For the text-containing cell, return its midpoint in (x, y) coordinate format. 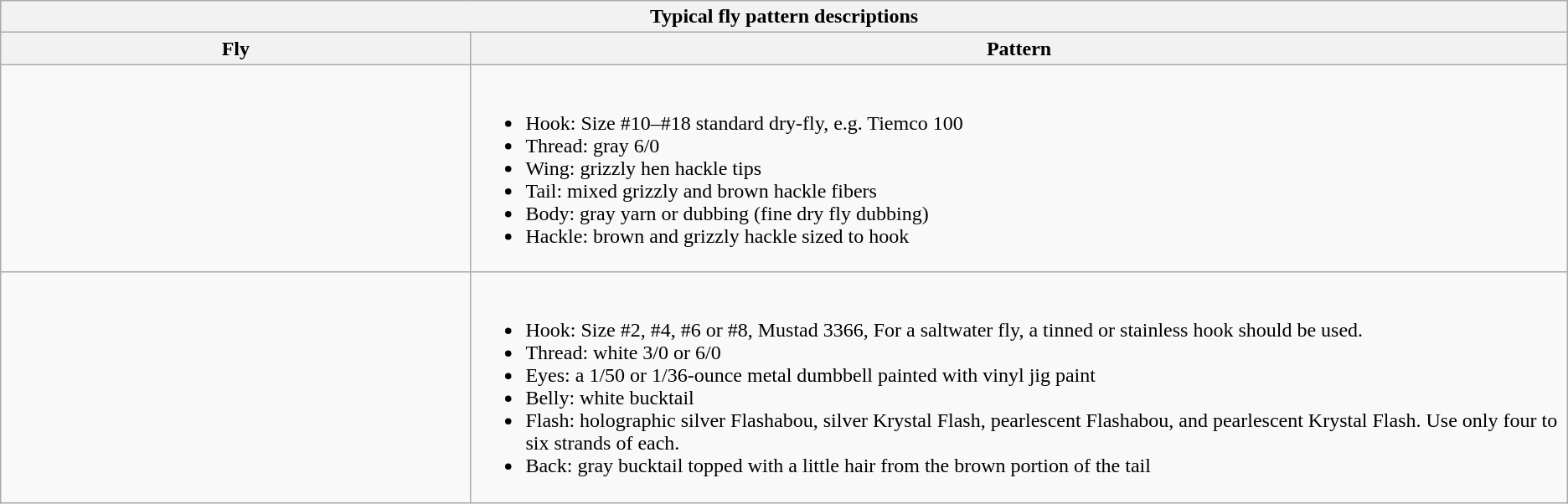
Fly (236, 49)
Typical fly pattern descriptions (784, 17)
Pattern (1019, 49)
